Detect which cell encompasses the target text, then output its [x, y] center coordinate. 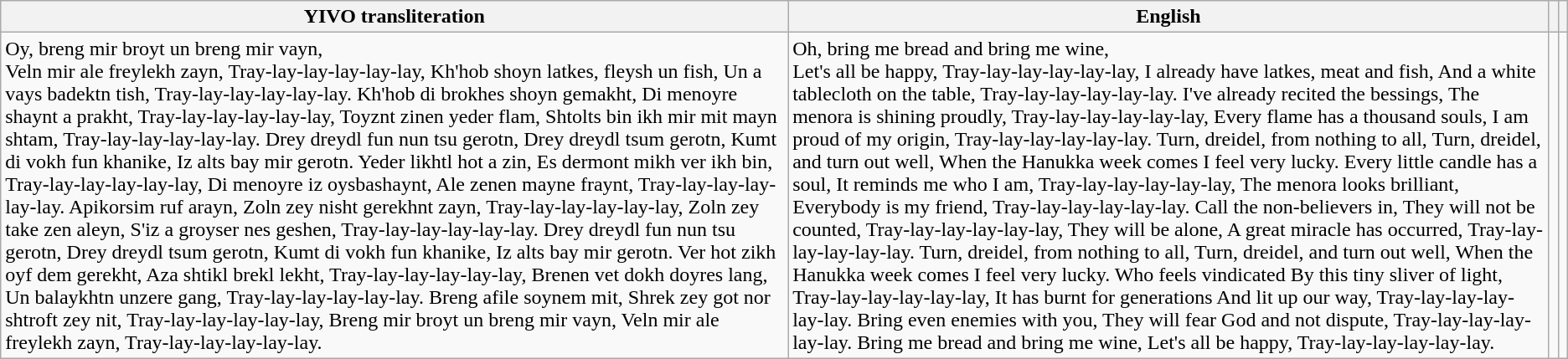
English [1168, 17]
YIVO transliteration [395, 17]
